Find where the given text appears and provide that cell's center as [X, Y] coordinate. 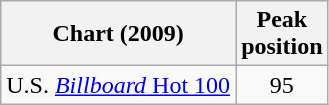
U.S. Billboard Hot 100 [118, 85]
95 [282, 85]
Peakposition [282, 34]
Chart (2009) [118, 34]
